Search for the cell housing the specified text and yield its (X, Y) center coordinate. 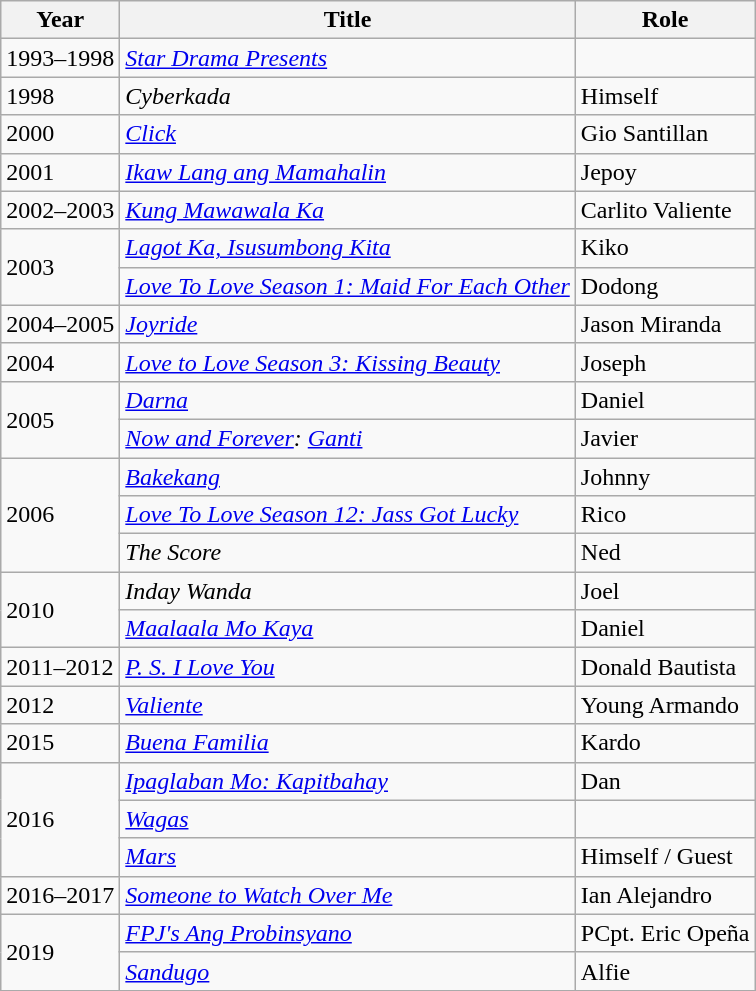
1998 (60, 96)
Ian Alejandro (665, 895)
Star Drama Presents (348, 58)
Alfie (665, 971)
The Score (348, 553)
Love To Love Season 1: Maid For Each Other (348, 286)
Dan (665, 781)
2019 (60, 952)
Kardo (665, 743)
2004–2005 (60, 324)
PCpt. Eric Opeña (665, 933)
Joyride (348, 324)
Young Armando (665, 705)
Click (348, 134)
Donald Bautista (665, 667)
Bakekang (348, 477)
Someone to Watch Over Me (348, 895)
Sandugo (348, 971)
Himself / Guest (665, 857)
Cyberkada (348, 96)
Maalaala Mo Kaya (348, 629)
Lagot Ka, Isusumbong Kita (348, 248)
2010 (60, 610)
Mars (348, 857)
2016 (60, 819)
Jepoy (665, 172)
Love to Love Season 3: Kissing Beauty (348, 362)
Javier (665, 438)
Year (60, 20)
1993–1998 (60, 58)
Inday Wanda (348, 591)
Ipaglaban Mo: Kapitbahay (348, 781)
Love To Love Season 12: Jass Got Lucky (348, 515)
Johnny (665, 477)
2003 (60, 267)
2015 (60, 743)
Gio Santillan (665, 134)
2001 (60, 172)
2006 (60, 515)
Title (348, 20)
Kung Mawawala Ka (348, 210)
Role (665, 20)
2011–2012 (60, 667)
2000 (60, 134)
Himself (665, 96)
Wagas (348, 819)
Dodong (665, 286)
Buena Familia (348, 743)
Rico (665, 515)
Ikaw Lang ang Mamahalin (348, 172)
Joel (665, 591)
Carlito Valiente (665, 210)
Ned (665, 553)
Now and Forever: Ganti (348, 438)
2004 (60, 362)
Kiko (665, 248)
Valiente (348, 705)
FPJ's Ang Probinsyano (348, 933)
Darna (348, 400)
Joseph (665, 362)
2012 (60, 705)
P. S. I Love You (348, 667)
2016–2017 (60, 895)
2002–2003 (60, 210)
2005 (60, 419)
Jason Miranda (665, 324)
